Capture the cell that displays the provided text and extract its (x, y) central coordinate. 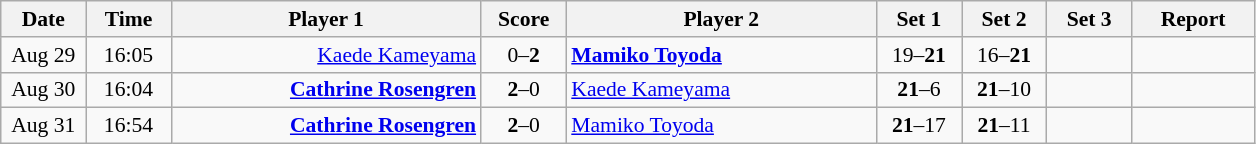
Date (44, 19)
16–21 (1004, 55)
Aug 31 (44, 126)
19–21 (918, 55)
Player 2 (721, 19)
Time (128, 19)
16:05 (128, 55)
Set 1 (918, 19)
16:04 (128, 90)
21–10 (1004, 90)
0–2 (524, 55)
Set 3 (1090, 19)
21–6 (918, 90)
Aug 29 (44, 55)
Set 2 (1004, 19)
Player 1 (326, 19)
21–17 (918, 126)
21–11 (1004, 126)
Score (524, 19)
Aug 30 (44, 90)
Report (1194, 19)
16:54 (128, 126)
